Provide the [x, y] coordinate of the cell's center where the given text is located.  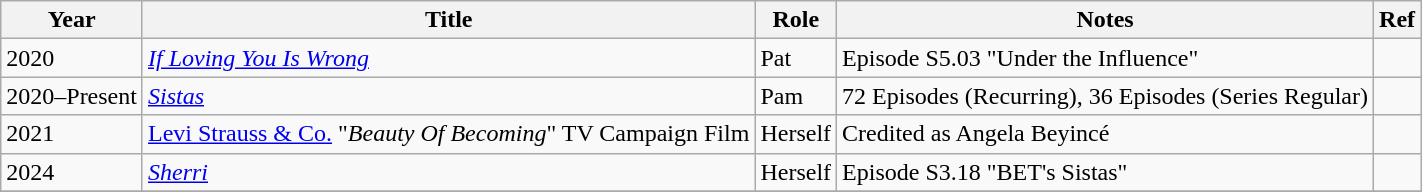
If Loving You Is Wrong [448, 58]
Levi Strauss & Co. "Beauty Of Becoming" TV Campaign Film [448, 134]
Episode S3.18 "BET's Sistas" [1106, 172]
72 Episodes (Recurring), 36 Episodes (Series Regular) [1106, 96]
2020 [72, 58]
Ref [1398, 20]
2021 [72, 134]
Title [448, 20]
Credited as Angela Beyincé [1106, 134]
2024 [72, 172]
Year [72, 20]
Pat [796, 58]
2020–Present [72, 96]
Episode S5.03 "Under the Influence" [1106, 58]
Notes [1106, 20]
Role [796, 20]
Sistas [448, 96]
Sherri [448, 172]
Pam [796, 96]
